For the text-containing cell, return its midpoint in (X, Y) coordinate format. 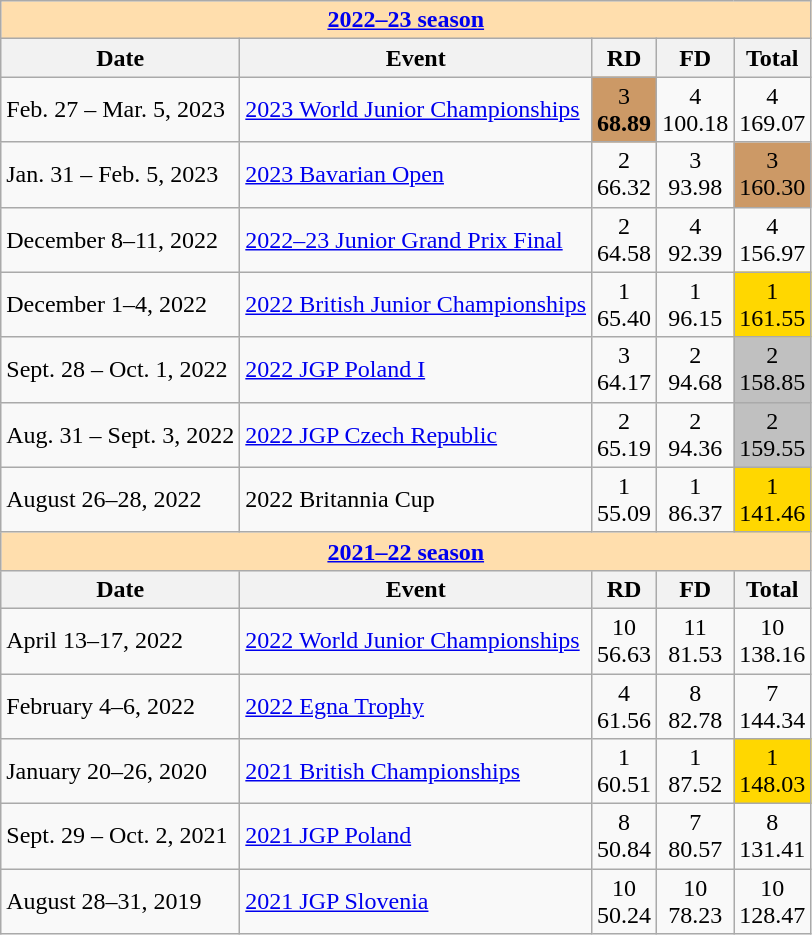
1 96.15 (696, 304)
4 156.97 (772, 240)
1 65.40 (624, 304)
2 94.36 (696, 434)
2021 JGP Slovenia (416, 902)
2021 JGP Poland (416, 836)
2022–23 season (406, 20)
2 159.55 (772, 434)
Aug. 31 – Sept. 3, 2022 (120, 434)
4 100.18 (696, 110)
2022 JGP Czech Republic (416, 434)
2 94.68 (696, 370)
10 78.23 (696, 902)
8 82.78 (696, 706)
10 138.16 (772, 640)
2022 British Junior Championships (416, 304)
2 66.32 (624, 174)
Sept. 29 – Oct. 2, 2021 (120, 836)
1 87.52 (696, 772)
4 61.56 (624, 706)
2021–22 season (406, 551)
7 80.57 (696, 836)
3 160.30 (772, 174)
December 1–4, 2022 (120, 304)
August 26–28, 2022 (120, 500)
1 86.37 (696, 500)
1 161.55 (772, 304)
1 55.09 (624, 500)
4 169.07 (772, 110)
2022 JGP Poland I (416, 370)
8 131.41 (772, 836)
1 141.46 (772, 500)
10 56.63 (624, 640)
January 20–26, 2020 (120, 772)
7 144.34 (772, 706)
2 65.19 (624, 434)
2023 World Junior Championships (416, 110)
2 158.85 (772, 370)
August 28–31, 2019 (120, 902)
2022–23 Junior Grand Prix Final (416, 240)
Feb. 27 – Mar. 5, 2023 (120, 110)
April 13–17, 2022 (120, 640)
10 50.24 (624, 902)
2022 Britannia Cup (416, 500)
3 93.98 (696, 174)
4 92.39 (696, 240)
11 81.53 (696, 640)
2023 Bavarian Open (416, 174)
2022 Egna Trophy (416, 706)
1 60.51 (624, 772)
2 64.58 (624, 240)
December 8–11, 2022 (120, 240)
2022 World Junior Championships (416, 640)
February 4–6, 2022 (120, 706)
3 64.17 (624, 370)
Sept. 28 – Oct. 1, 2022 (120, 370)
10 128.47 (772, 902)
Jan. 31 – Feb. 5, 2023 (120, 174)
3 68.89 (624, 110)
1 148.03 (772, 772)
8 50.84 (624, 836)
2021 British Championships (416, 772)
